Output the (x, y) coordinate of the center of the cell containing the given text.  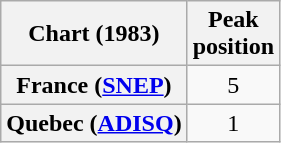
1 (233, 123)
Peakposition (233, 34)
Quebec (ADISQ) (94, 123)
France (SNEP) (94, 85)
Chart (1983) (94, 34)
5 (233, 85)
